Return the [X, Y] coordinate for the center point of the cell that contains the specified text.  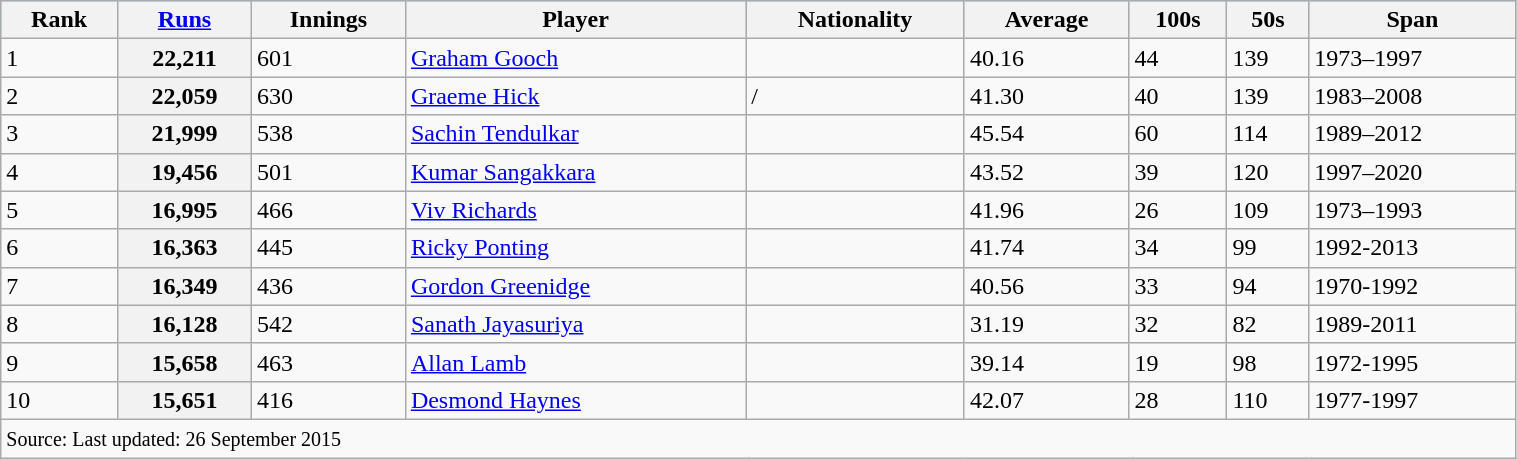
Runs [184, 20]
463 [329, 362]
94 [1268, 286]
1983–2008 [1412, 96]
Player [575, 20]
22,059 [184, 96]
21,999 [184, 134]
41.96 [1046, 210]
19,456 [184, 172]
1970-1992 [1412, 286]
1 [60, 58]
110 [1268, 400]
466 [329, 210]
1973–1993 [1412, 210]
Span [1412, 20]
60 [1178, 134]
1992-2013 [1412, 248]
31.19 [1046, 324]
15,651 [184, 400]
8 [60, 324]
41.74 [1046, 248]
32 [1178, 324]
2 [60, 96]
42.07 [1046, 400]
7 [60, 286]
43.52 [1046, 172]
120 [1268, 172]
50s [1268, 20]
436 [329, 286]
538 [329, 134]
41.30 [1046, 96]
3 [60, 134]
109 [1268, 210]
Allan Lamb [575, 362]
6 [60, 248]
Gordon Greenidge [575, 286]
16,349 [184, 286]
26 [1178, 210]
114 [1268, 134]
416 [329, 400]
9 [60, 362]
33 [1178, 286]
Graeme Hick [575, 96]
Ricky Ponting [575, 248]
40.56 [1046, 286]
1977-1997 [1412, 400]
/ [856, 96]
39.14 [1046, 362]
Nationality [856, 20]
1972-1995 [1412, 362]
22,211 [184, 58]
5 [60, 210]
16,363 [184, 248]
44 [1178, 58]
Kumar Sangakkara [575, 172]
19 [1178, 362]
98 [1268, 362]
445 [329, 248]
16,995 [184, 210]
542 [329, 324]
99 [1268, 248]
1989–2012 [1412, 134]
Desmond Haynes [575, 400]
Average [1046, 20]
Innings [329, 20]
40 [1178, 96]
45.54 [1046, 134]
Rank [60, 20]
16,128 [184, 324]
40.16 [1046, 58]
Source: Last updated: 26 September 2015 [758, 438]
601 [329, 58]
39 [1178, 172]
100s [1178, 20]
Sachin Tendulkar [575, 134]
Viv Richards [575, 210]
34 [1178, 248]
630 [329, 96]
15,658 [184, 362]
1997–2020 [1412, 172]
Graham Gooch [575, 58]
82 [1268, 324]
10 [60, 400]
28 [1178, 400]
1989-2011 [1412, 324]
1973–1997 [1412, 58]
4 [60, 172]
501 [329, 172]
Sanath Jayasuriya [575, 324]
